Scan for the cell matching the given text and deliver its (X, Y) coordinate at center. 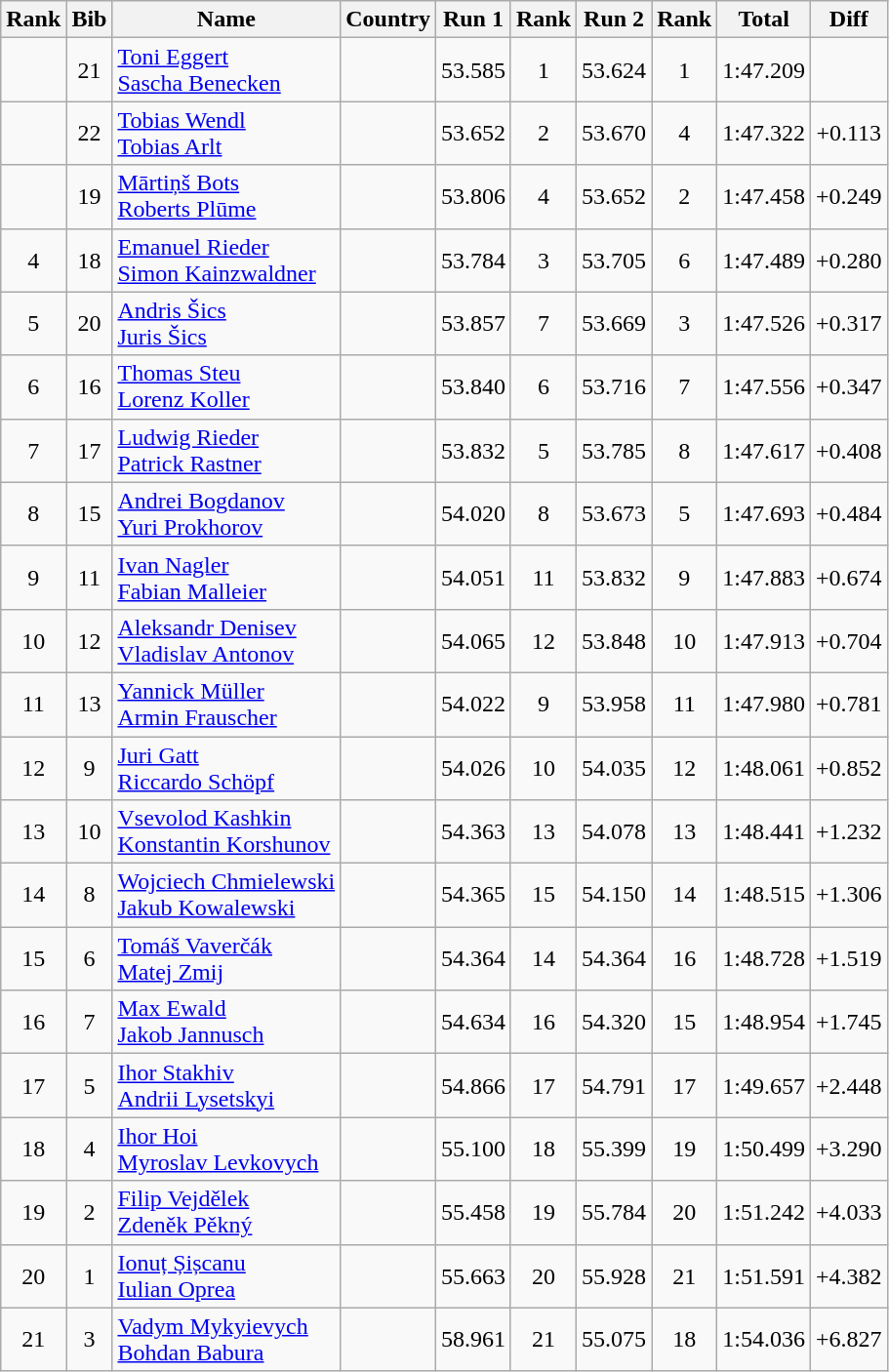
1:50.499 (764, 1150)
+0.674 (849, 578)
58.961 (472, 1339)
54.022 (472, 705)
54.365 (472, 896)
Total (764, 20)
Tobias WendlTobias Arlt (226, 133)
+0.347 (849, 386)
1:48.954 (764, 1023)
54.065 (472, 640)
Filip VejdělekZdeněk Pěkný (226, 1212)
Vsevolod KashkinKonstantin Korshunov (226, 831)
Run 1 (472, 20)
+1.232 (849, 831)
+1.519 (849, 958)
53.705 (615, 260)
+0.781 (849, 705)
1:47.526 (764, 324)
1:47.913 (764, 640)
Ludwig RiederPatrick Rastner (226, 451)
Max EwaldJakob Jannusch (226, 1023)
54.026 (472, 767)
Run 2 (615, 20)
1:48.061 (764, 767)
1:48.515 (764, 896)
Ihor StakhivAndrii Lysetskyi (226, 1085)
+4.033 (849, 1212)
1:47.980 (764, 705)
53.716 (615, 386)
Andrei BogdanovYuri Prokhorov (226, 513)
1:47.617 (764, 451)
+0.852 (849, 767)
+1.306 (849, 896)
1:48.441 (764, 831)
+0.280 (849, 260)
Vadym MykyievychBohdan Babura (226, 1339)
55.075 (615, 1339)
Andris ŠicsJuris Šics (226, 324)
1:47.693 (764, 513)
+1.745 (849, 1023)
1:54.036 (764, 1339)
53.840 (472, 386)
1:47.322 (764, 133)
53.958 (615, 705)
53.785 (615, 451)
53.670 (615, 133)
+0.484 (849, 513)
22 (90, 133)
+4.382 (849, 1276)
54.150 (615, 896)
55.100 (472, 1150)
1:47.489 (764, 260)
Yannick MüllerArmin Frauscher (226, 705)
55.663 (472, 1276)
Name (226, 20)
Toni EggertSascha Benecken (226, 70)
Mārtiņš BotsRoberts Plūme (226, 197)
54.866 (472, 1085)
53.784 (472, 260)
53.806 (472, 197)
55.458 (472, 1212)
1:47.556 (764, 386)
+0.113 (849, 133)
Country (388, 20)
54.078 (615, 831)
Aleksandr DenisevVladislav Antonov (226, 640)
53.673 (615, 513)
Thomas SteuLorenz Koller (226, 386)
+0.704 (849, 640)
+6.827 (849, 1339)
1:51.242 (764, 1212)
54.634 (472, 1023)
53.669 (615, 324)
Ivan NaglerFabian Malleier (226, 578)
+0.408 (849, 451)
+0.249 (849, 197)
Ihor HoiMyroslav Levkovych (226, 1150)
54.035 (615, 767)
54.363 (472, 831)
1:47.883 (764, 578)
54.051 (472, 578)
53.848 (615, 640)
1:47.209 (764, 70)
53.624 (615, 70)
1:48.728 (764, 958)
+2.448 (849, 1085)
Diff (849, 20)
53.857 (472, 324)
1:49.657 (764, 1085)
54.791 (615, 1085)
54.320 (615, 1023)
Emanuel RiederSimon Kainzwaldner (226, 260)
+0.317 (849, 324)
1:47.458 (764, 197)
Tomáš VaverčákMatej Zmij (226, 958)
Wojciech ChmielewskiJakub Kowalewski (226, 896)
Ionuț ȘișcanuIulian Oprea (226, 1276)
Bib (90, 20)
1:51.591 (764, 1276)
54.020 (472, 513)
55.399 (615, 1150)
55.784 (615, 1212)
+3.290 (849, 1150)
53.585 (472, 70)
Juri GattRiccardo Schöpf (226, 767)
55.928 (615, 1276)
